Identify which cell holds the provided text, then report its [X, Y] central coordinate. 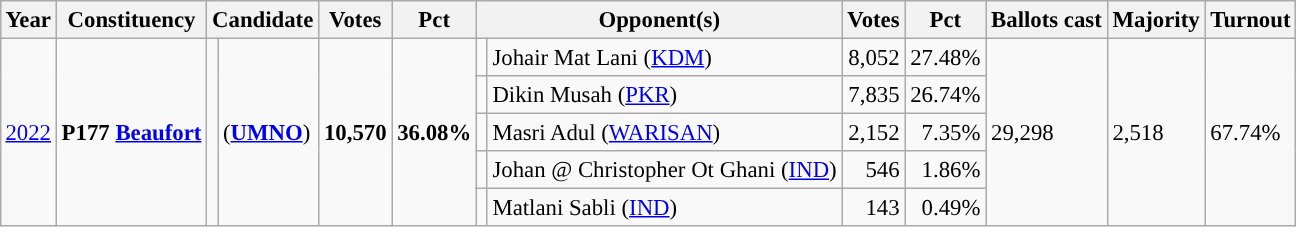
546 [874, 170]
36.08% [434, 132]
10,570 [356, 132]
Year [28, 20]
2,152 [874, 133]
0.49% [946, 208]
Opponent(s) [659, 20]
Matlani Sabli (IND) [664, 208]
Turnout [1250, 20]
Majority [1156, 20]
7.35% [946, 133]
P177 Beaufort [131, 132]
67.74% [1250, 132]
143 [874, 208]
Dikin Musah (PKR) [664, 95]
Constituency [131, 20]
Candidate [263, 20]
26.74% [946, 95]
Johan @ Christopher Ot Ghani (IND) [664, 170]
Masri Adul (WARISAN) [664, 133]
2,518 [1156, 132]
2022 [28, 132]
Ballots cast [1046, 20]
7,835 [874, 95]
29,298 [1046, 132]
1.86% [946, 170]
(UMNO) [268, 132]
27.48% [946, 57]
8,052 [874, 57]
Johair Mat Lani (KDM) [664, 57]
